Provide the [X, Y] coordinate of the cell's center where the given text is located.  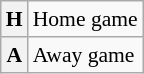
A [14, 55]
H [14, 19]
Home game [86, 19]
Away game [86, 55]
